Find where the given text appears and provide that cell's center as (X, Y) coordinate. 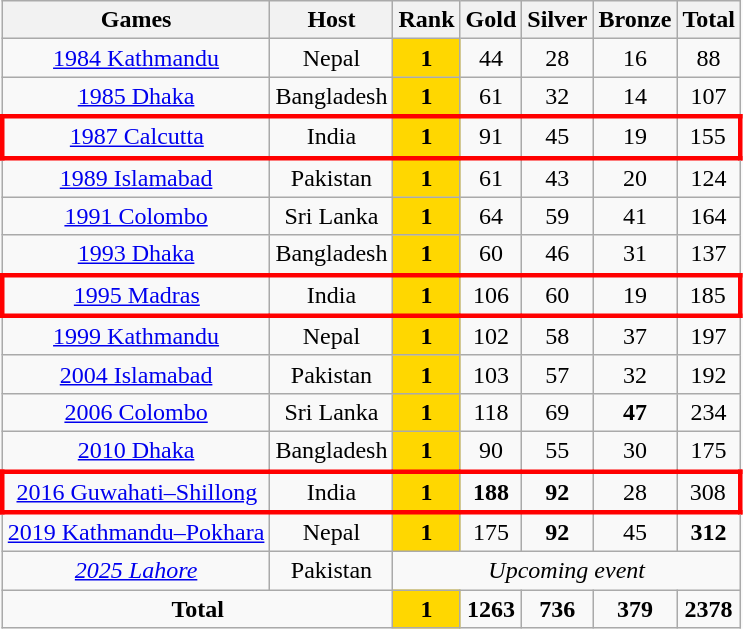
Bronze (635, 20)
234 (709, 412)
1984 Kathmandu (136, 58)
Silver (558, 20)
37 (635, 336)
30 (635, 451)
379 (635, 609)
308 (709, 492)
90 (491, 451)
736 (558, 609)
Rank (426, 20)
1985 Dhaka (136, 97)
59 (558, 216)
102 (491, 336)
118 (491, 412)
2004 Islamabad (136, 374)
57 (558, 374)
88 (709, 58)
155 (709, 136)
107 (709, 97)
91 (491, 136)
55 (558, 451)
2006 Colombo (136, 412)
1999 Kathmandu (136, 336)
2016 Guwahati–Shillong (136, 492)
Games (136, 20)
41 (635, 216)
1263 (491, 609)
43 (558, 178)
197 (709, 336)
106 (491, 296)
2025 Lahore (136, 571)
1987 Calcutta (136, 136)
Upcoming event (566, 571)
164 (709, 216)
137 (709, 255)
64 (491, 216)
Host (332, 20)
Gold (491, 20)
1991 Colombo (136, 216)
185 (709, 296)
31 (635, 255)
16 (635, 58)
2010 Dhaka (136, 451)
58 (558, 336)
69 (558, 412)
14 (635, 97)
2019 Kathmandu–Pokhara (136, 532)
2378 (709, 609)
20 (635, 178)
47 (635, 412)
1993 Dhaka (136, 255)
1989 Islamabad (136, 178)
192 (709, 374)
124 (709, 178)
1995 Madras (136, 296)
44 (491, 58)
103 (491, 374)
46 (558, 255)
188 (491, 492)
312 (709, 532)
